Return (x, y) of the center of cell containing provided text 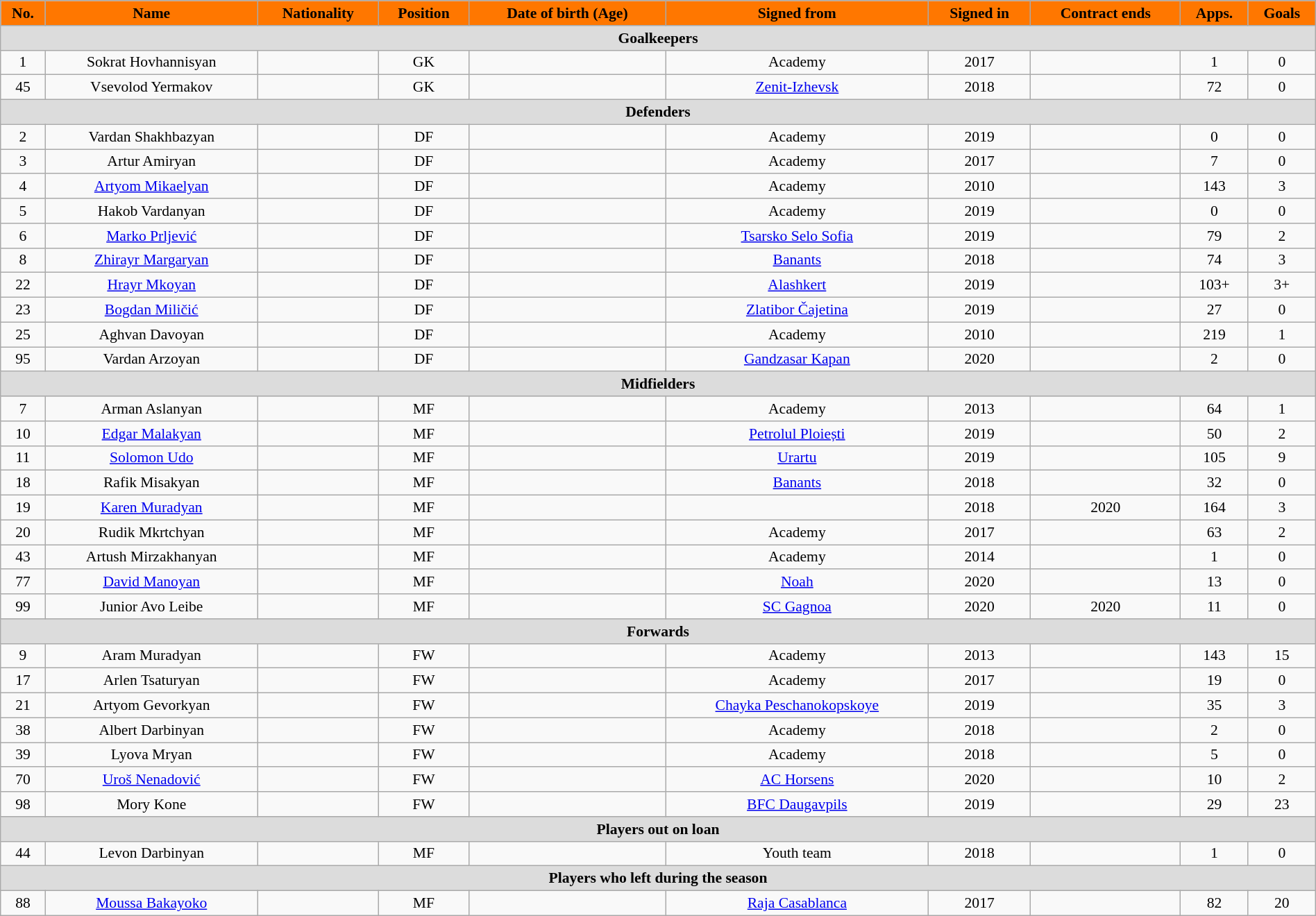
Raja Casablanca (797, 904)
6 (23, 236)
44 (23, 854)
Vsevolod Yermakov (151, 87)
82 (1215, 904)
Artyom Mikaelyan (151, 187)
Aghvan Davoyan (151, 334)
32 (1215, 483)
Solomon Udo (151, 458)
15 (1281, 656)
Players who left during the season (658, 879)
Forwards (658, 631)
Vardan Arzoyan (151, 359)
99 (23, 607)
Sokrat Hovhannisyan (151, 62)
13 (1215, 582)
Lyova Mryan (151, 755)
Signed from (797, 13)
88 (23, 904)
Artur Amiryan (151, 162)
Midfielders (658, 384)
Marko Prljević (151, 236)
Karen Muradyan (151, 508)
Hakob Vardanyan (151, 211)
219 (1215, 334)
Moussa Bakayoko (151, 904)
Apps. (1215, 13)
50 (1215, 434)
Chayka Peschanokopskoye (797, 706)
3+ (1281, 285)
Defenders (658, 112)
35 (1215, 706)
Goals (1281, 13)
SC Gagnoa (797, 607)
Artyom Gevorkyan (151, 706)
63 (1215, 532)
79 (1215, 236)
Zenit-Izhevsk (797, 87)
Name (151, 13)
Albert Darbinyan (151, 730)
2014 (979, 557)
39 (23, 755)
43 (23, 557)
Goalkeepers (658, 38)
Zlatibor Čajetina (797, 310)
Alashkert (797, 285)
95 (23, 359)
21 (23, 706)
98 (23, 804)
18 (23, 483)
8 (23, 260)
Contract ends (1106, 13)
105 (1215, 458)
77 (23, 582)
4 (23, 187)
Zhirayr Margaryan (151, 260)
103+ (1215, 285)
BFC Daugavpils (797, 804)
No. (23, 13)
45 (23, 87)
Signed in (979, 13)
164 (1215, 508)
Levon Darbinyan (151, 854)
38 (23, 730)
Urartu (797, 458)
Mory Kone (151, 804)
Artush Mirzakhanyan (151, 557)
Arman Aslanyan (151, 409)
74 (1215, 260)
Date of birth (Age) (567, 13)
Petrolul Ploiești (797, 434)
Arlen Tsaturyan (151, 681)
17 (23, 681)
22 (23, 285)
Noah (797, 582)
Hrayr Mkoyan (151, 285)
Youth team (797, 854)
Position (423, 13)
AC Horsens (797, 780)
64 (1215, 409)
25 (23, 334)
Gandzasar Kapan (797, 359)
Nationality (318, 13)
Junior Avo Leibe (151, 607)
Edgar Malakyan (151, 434)
Rudik Mkrtchyan (151, 532)
David Manoyan (151, 582)
Bogdan Miličić (151, 310)
72 (1215, 87)
Aram Muradyan (151, 656)
27 (1215, 310)
70 (23, 780)
Rafik Misakyan (151, 483)
29 (1215, 804)
Uroš Nenadović (151, 780)
Tsarsko Selo Sofia (797, 236)
Players out on loan (658, 829)
Vardan Shakhbazyan (151, 137)
